Provide the [X, Y] coordinate of the cell's center where the given text is located.  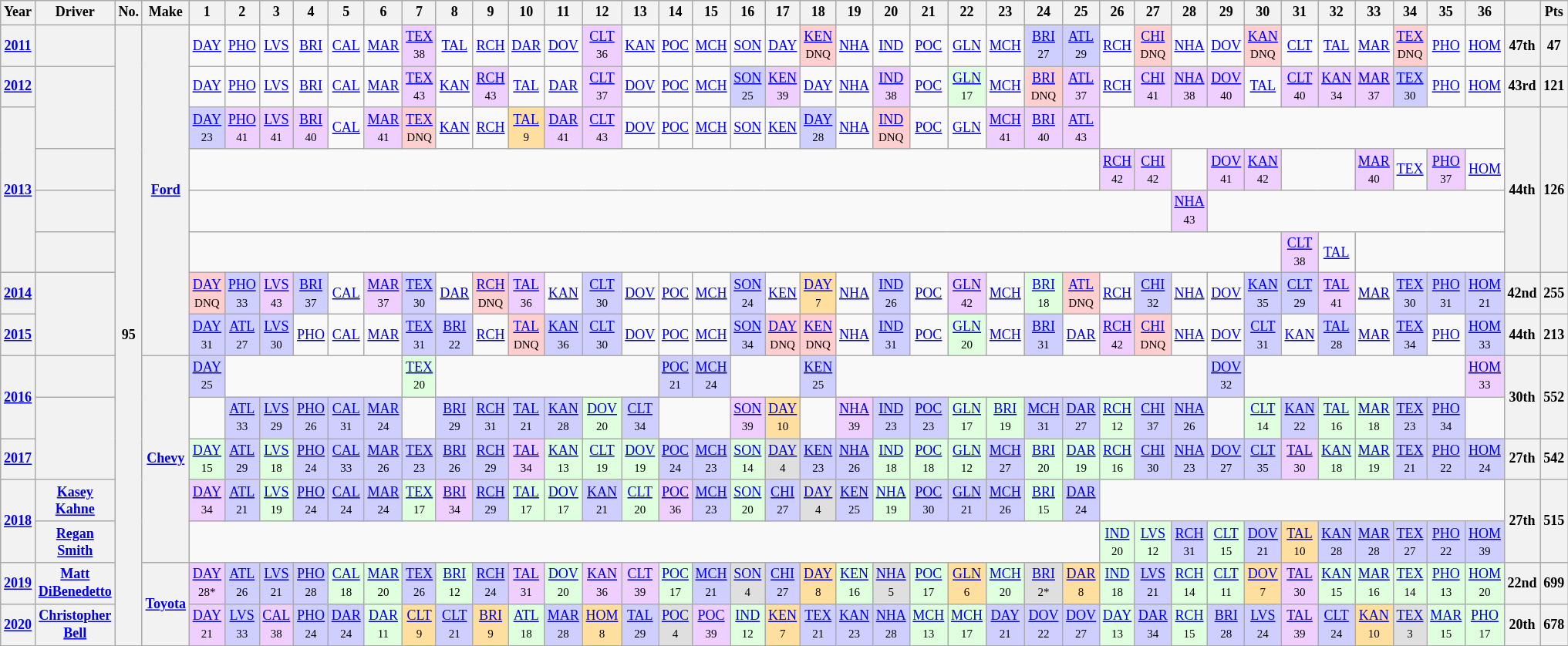
BRI37 [312, 294]
MCH31 [1044, 418]
699 [1554, 584]
IND38 [891, 87]
NHA23 [1189, 459]
30 [1263, 12]
PHO41 [242, 128]
MCH24 [711, 376]
LVS33 [242, 624]
CLT20 [640, 500]
BRI2* [1044, 584]
TAL17 [526, 500]
2 [242, 12]
CAL18 [346, 584]
32 [1337, 12]
13 [640, 12]
25 [1081, 12]
17 [783, 12]
BRI29 [454, 418]
2019 [19, 584]
20 [891, 12]
TEX34 [1410, 335]
DAR41 [563, 128]
MCH26 [1005, 500]
MAR 28 [563, 624]
TALDNQ [526, 335]
TAL9 [526, 128]
12 [602, 12]
DOV41 [1226, 170]
11 [563, 12]
NHA19 [891, 500]
2017 [19, 459]
MAR15 [1446, 624]
GLN6 [967, 584]
42nd [1522, 294]
HOM8 [602, 624]
GLN20 [967, 335]
TAL10 [1300, 542]
GLN42 [967, 294]
CLT36 [602, 45]
RCH16 [1117, 459]
GLN21 [967, 500]
10 [526, 12]
DOV32 [1226, 376]
MCH17 [967, 624]
POC30 [929, 500]
BRI12 [454, 584]
ATL27 [242, 335]
6 [383, 12]
DOV19 [640, 459]
CHI41 [1152, 87]
CLT35 [1263, 459]
KAN34 [1337, 87]
CAL33 [346, 459]
CHI37 [1152, 418]
CLT43 [602, 128]
TAL21 [526, 418]
TAL31 [526, 584]
ATL18 [526, 624]
5 [346, 12]
35 [1446, 12]
DAR34 [1152, 624]
16 [748, 12]
2016 [19, 396]
TAL28 [1337, 335]
34 [1410, 12]
ATL43 [1081, 128]
PHO17 [1485, 624]
DOV21 [1263, 542]
MCH20 [1005, 584]
CLT31 [1263, 335]
SON25 [748, 87]
DOV40 [1226, 87]
DAY23 [207, 128]
Year [19, 12]
POC23 [929, 418]
552 [1554, 396]
KEN16 [855, 584]
POC36 [676, 500]
BRI27 [1044, 45]
213 [1554, 335]
DOV17 [563, 500]
SON20 [748, 500]
KAN15 [1337, 584]
CLT40 [1300, 87]
MCH13 [929, 624]
TEX [1410, 170]
BRI9 [491, 624]
LVS12 [1152, 542]
TEX17 [420, 500]
NHA39 [855, 418]
KANDNQ [1263, 45]
SON34 [748, 335]
POC18 [929, 459]
LVS41 [276, 128]
PHO33 [242, 294]
29 [1226, 12]
TEX38 [420, 45]
2013 [19, 190]
26 [1117, 12]
DAY13 [1117, 624]
Christopher Bell [75, 624]
MAR28 [1374, 542]
CLT24 [1337, 624]
Matt DiBenedetto [75, 584]
No. [128, 12]
IND12 [748, 624]
DOV7 [1263, 584]
ATL26 [242, 584]
8 [454, 12]
3 [276, 12]
Toyota [165, 604]
CAL31 [346, 418]
TAL39 [1300, 624]
KAN23 [855, 624]
542 [1554, 459]
KEN7 [783, 624]
SON4 [748, 584]
GLN12 [967, 459]
MCH21 [711, 584]
19 [855, 12]
LVS24 [1263, 624]
RCHDNQ [491, 294]
43rd [1522, 87]
RCH43 [491, 87]
RCH15 [1189, 624]
BRI15 [1044, 500]
DAR19 [1081, 459]
PHO31 [1446, 294]
Ford [165, 190]
18 [818, 12]
121 [1554, 87]
LVS18 [276, 459]
CLT19 [602, 459]
TAL29 [640, 624]
KAN35 [1263, 294]
ATLDNQ [1081, 294]
LVS43 [276, 294]
TEX20 [420, 376]
DAY31 [207, 335]
DAR8 [1081, 584]
TAL16 [1337, 418]
2020 [19, 624]
255 [1554, 294]
BRI22 [454, 335]
HOM20 [1485, 584]
MAR20 [383, 584]
21 [929, 12]
HOM21 [1485, 294]
CLT14 [1263, 418]
IND23 [891, 418]
95 [128, 335]
TEX31 [420, 335]
PHO34 [1446, 418]
NHA5 [891, 584]
2018 [19, 521]
Driver [75, 12]
SON14 [748, 459]
47th [1522, 45]
23 [1005, 12]
Chevy [165, 459]
CLT11 [1226, 584]
MAR40 [1374, 170]
126 [1554, 190]
28 [1189, 12]
PHO13 [1446, 584]
KAN21 [602, 500]
2015 [19, 335]
MCH41 [1005, 128]
CLT39 [640, 584]
47 [1554, 45]
MAR26 [383, 459]
LVS30 [276, 335]
HOM24 [1485, 459]
MAR18 [1374, 418]
Make [165, 12]
7 [420, 12]
TEX27 [1410, 542]
TEX14 [1410, 584]
BRI19 [1005, 418]
TEX3 [1410, 624]
CHI32 [1152, 294]
20th [1522, 624]
POC21 [676, 376]
ATL21 [242, 500]
22 [967, 12]
IND26 [891, 294]
2012 [19, 87]
CLT9 [420, 624]
BRIDNQ [1044, 87]
BRI28 [1226, 624]
MAR16 [1374, 584]
KAN10 [1374, 624]
DAY25 [207, 376]
BRI26 [454, 459]
1 [207, 12]
DAY8 [818, 584]
RCH24 [491, 584]
Kasey Kahne [75, 500]
9 [491, 12]
KAN42 [1263, 170]
CAL38 [276, 624]
515 [1554, 521]
DAY7 [818, 294]
PHO26 [312, 418]
DAY34 [207, 500]
TEX26 [420, 584]
2011 [19, 45]
HOM39 [1485, 542]
14 [676, 12]
Regan Smith [75, 542]
Pts [1554, 12]
KAN13 [563, 459]
IND20 [1117, 542]
CLT [1300, 45]
DOV22 [1044, 624]
KAN22 [1300, 418]
36 [1485, 12]
CLT34 [640, 418]
ATL37 [1081, 87]
27 [1152, 12]
MAR41 [383, 128]
DAR27 [1081, 418]
CLT21 [454, 624]
CLT38 [1300, 252]
TEX43 [420, 87]
POC39 [711, 624]
KEN39 [783, 87]
NHA38 [1189, 87]
LVS29 [276, 418]
KAN18 [1337, 459]
POC24 [676, 459]
22nd [1522, 584]
SON39 [748, 418]
15 [711, 12]
CLT37 [602, 87]
RCH14 [1189, 584]
31 [1300, 12]
ATL33 [242, 418]
POC4 [676, 624]
MAR19 [1374, 459]
SON24 [748, 294]
TAL34 [526, 459]
INDDNQ [891, 128]
DAY28* [207, 584]
LVS19 [276, 500]
BRI31 [1044, 335]
DAY10 [783, 418]
2014 [19, 294]
TAL36 [526, 294]
30th [1522, 396]
KEN23 [818, 459]
DAR11 [383, 624]
BRI34 [454, 500]
24 [1044, 12]
33 [1374, 12]
IND31 [891, 335]
CAL24 [346, 500]
MCH27 [1005, 459]
BRI18 [1044, 294]
BRI20 [1044, 459]
NHA28 [891, 624]
RCH12 [1117, 418]
DAY28 [818, 128]
NHA43 [1189, 211]
CHI30 [1152, 459]
TAL41 [1337, 294]
CLT15 [1226, 542]
DAY15 [207, 459]
IND [891, 45]
CHI42 [1152, 170]
PHO37 [1446, 170]
CLT29 [1300, 294]
PHO28 [312, 584]
4 [312, 12]
678 [1554, 624]
